Return [x, y] of the center of cell containing provided text 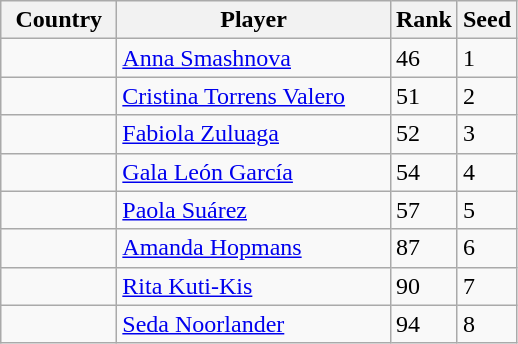
Player [254, 20]
90 [424, 286]
Seed [486, 20]
2 [486, 96]
Paola Suárez [254, 210]
Rank [424, 20]
5 [486, 210]
3 [486, 134]
7 [486, 286]
4 [486, 172]
Rita Kuti-Kis [254, 286]
Amanda Hopmans [254, 248]
54 [424, 172]
Seda Noorlander [254, 324]
94 [424, 324]
Fabiola Zuluaga [254, 134]
Anna Smashnova [254, 58]
1 [486, 58]
51 [424, 96]
52 [424, 134]
57 [424, 210]
6 [486, 248]
46 [424, 58]
Cristina Torrens Valero [254, 96]
87 [424, 248]
8 [486, 324]
Gala León García [254, 172]
Country [59, 20]
